Extract the (X, Y) coordinate from the center of the cell holding the provided text.  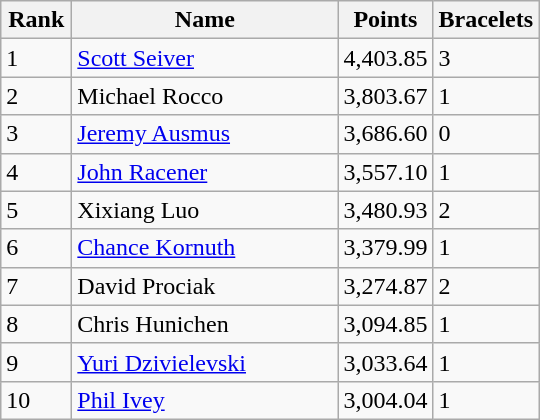
3,274.87 (386, 286)
3,480.93 (386, 210)
Xixiang Luo (205, 210)
3,004.04 (386, 400)
Scott Seiver (205, 58)
8 (36, 324)
Phil Ivey (205, 400)
3,803.67 (386, 96)
3,033.64 (386, 362)
Chance Kornuth (205, 248)
Bracelets (486, 20)
John Racener (205, 172)
3,557.10 (386, 172)
5 (36, 210)
4 (36, 172)
6 (36, 248)
0 (486, 134)
3,379.99 (386, 248)
Jeremy Ausmus (205, 134)
7 (36, 286)
Yuri Dzivielevski (205, 362)
Michael Rocco (205, 96)
Name (205, 20)
Rank (36, 20)
4,403.85 (386, 58)
Chris Hunichen (205, 324)
3,686.60 (386, 134)
Points (386, 20)
10 (36, 400)
David Prociak (205, 286)
9 (36, 362)
3,094.85 (386, 324)
